Identify which cell holds the provided text, then report its [X, Y] central coordinate. 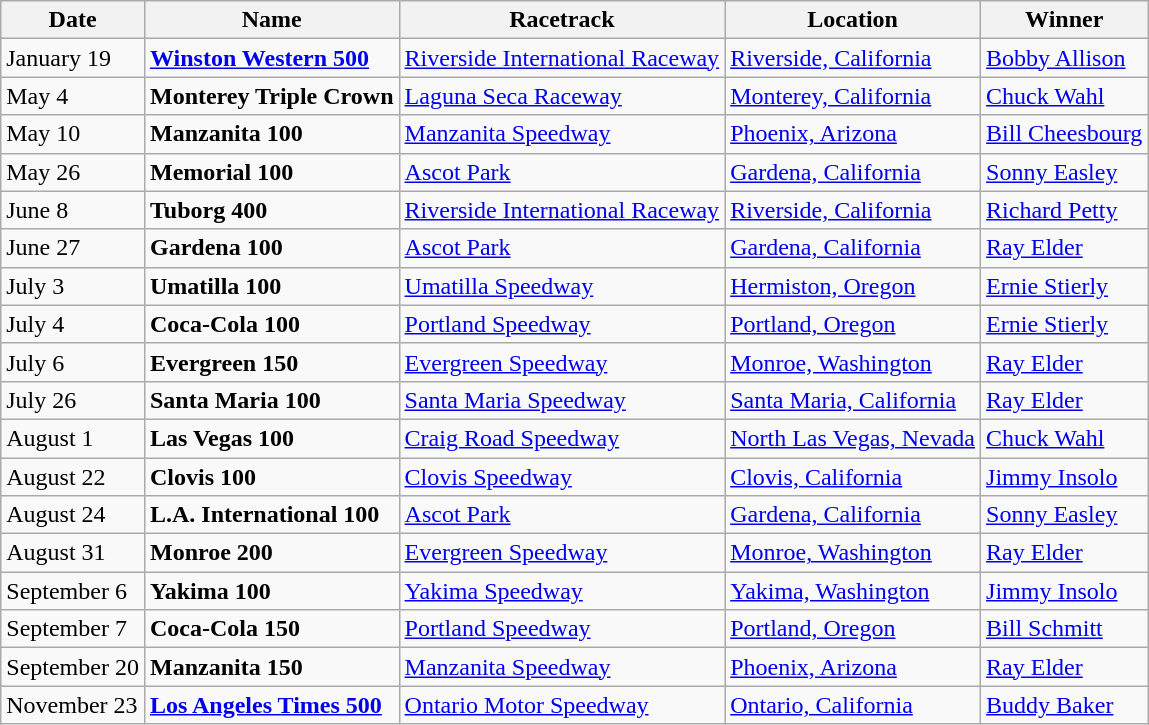
June 8 [73, 210]
Bill Cheesbourg [1064, 134]
August 31 [73, 553]
Monterey Triple Crown [272, 96]
L.A. International 100 [272, 515]
June 27 [73, 248]
Yakima 100 [272, 591]
Coca-Cola 150 [272, 629]
November 23 [73, 705]
Clovis, California [853, 477]
Manzanita 150 [272, 667]
Racetrack [562, 20]
August 1 [73, 438]
Date [73, 20]
Tuborg 400 [272, 210]
Ontario Motor Speedway [562, 705]
August 22 [73, 477]
Winner [1064, 20]
September 7 [73, 629]
Yakima Speedway [562, 591]
Hermiston, Oregon [853, 286]
Umatilla Speedway [562, 286]
Monroe 200 [272, 553]
September 6 [73, 591]
Laguna Seca Raceway [562, 96]
September 20 [73, 667]
Name [272, 20]
May 26 [73, 172]
Location [853, 20]
May 10 [73, 134]
Umatilla 100 [272, 286]
July 26 [73, 400]
Ontario, California [853, 705]
May 4 [73, 96]
Richard Petty [1064, 210]
Santa Maria Speedway [562, 400]
Las Vegas 100 [272, 438]
July 6 [73, 362]
Winston Western 500 [272, 58]
Yakima, Washington [853, 591]
Coca-Cola 100 [272, 324]
Gardena 100 [272, 248]
Craig Road Speedway [562, 438]
Los Angeles Times 500 [272, 705]
Manzanita 100 [272, 134]
North Las Vegas, Nevada [853, 438]
Bill Schmitt [1064, 629]
Santa Maria, California [853, 400]
Monterey, California [853, 96]
January 19 [73, 58]
July 3 [73, 286]
Santa Maria 100 [272, 400]
Clovis 100 [272, 477]
Bobby Allison [1064, 58]
August 24 [73, 515]
Clovis Speedway [562, 477]
July 4 [73, 324]
Evergreen 150 [272, 362]
Buddy Baker [1064, 705]
Memorial 100 [272, 172]
